Output the [x, y] coordinate of the center of the cell containing the given text.  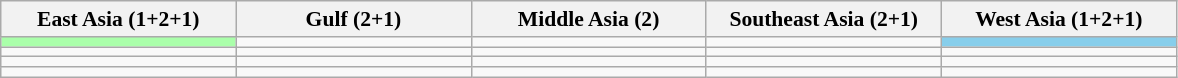
West Asia (1+2+1) [1058, 19]
Middle Asia (2) [588, 19]
Southeast Asia (2+1) [824, 19]
Gulf (2+1) [354, 19]
East Asia (1+2+1) [118, 19]
